Return (x, y) of the center of cell containing provided text 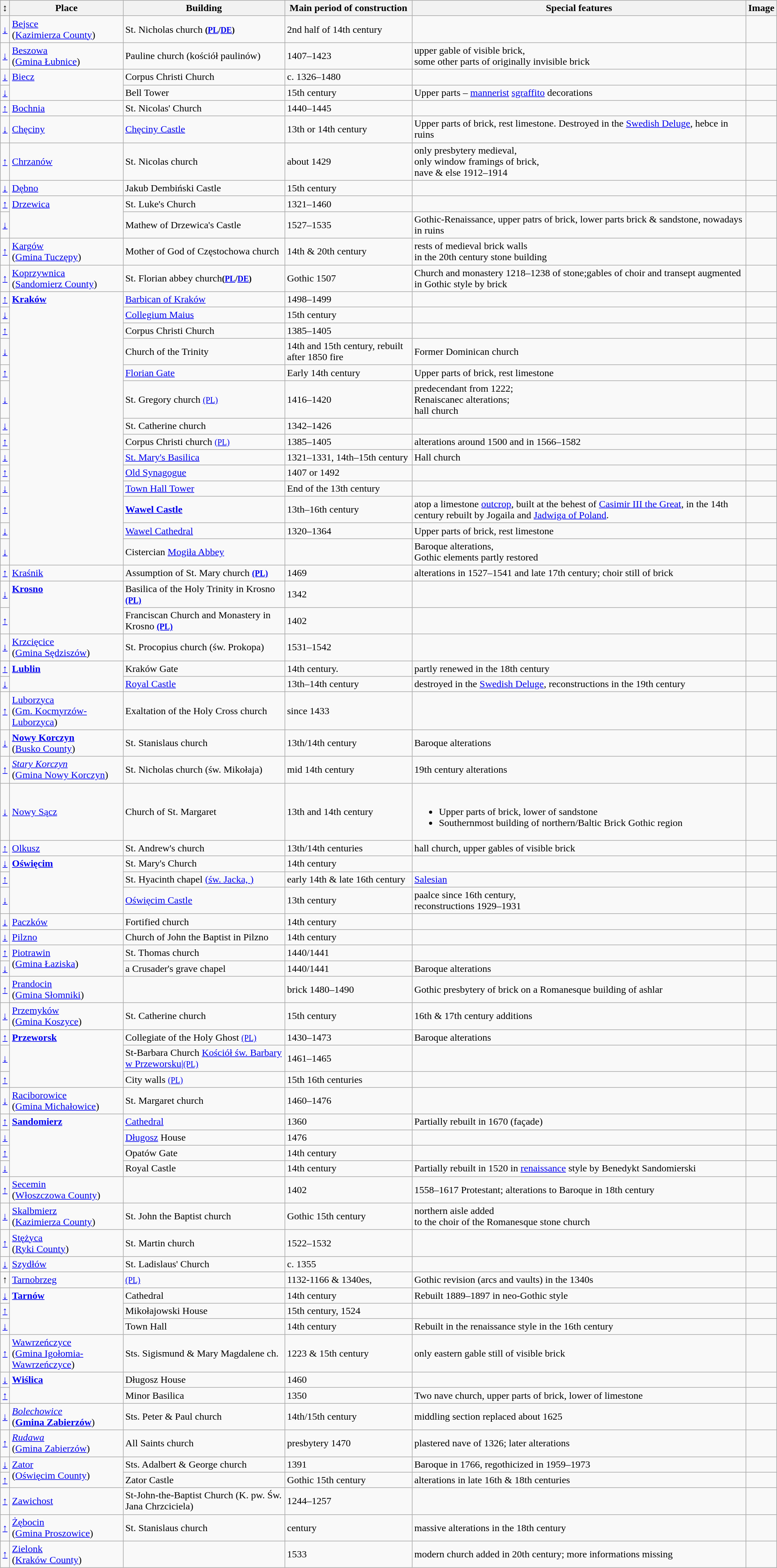
Mikołajowski House (204, 1311)
Rebuilt in the renaissance style in the 16th century (579, 1327)
1476 (348, 1137)
Kargów(Gmina Tuczępy) (66, 252)
alterations in 1527–1541 and late 17th century; choir still of brick (579, 573)
1350 (348, 1396)
13th/14th centuries (348, 848)
Image (761, 8)
Wawrzeńczyce(Gmina Igołomia-Wawrzeńczyce) (66, 1353)
Church and monastery 1218–1238 of stone;gables of choir and transept augmented in Gothic style by brick (579, 278)
St. Nicholas church (PL/DE) (204, 29)
St. Martin church (204, 1243)
St. Mary's Church (204, 864)
brick 1480–1490 (348, 990)
13th and 14th century (348, 812)
Partially rebuilt in 1520 in renaissance style by Benedykt Sandomierski (579, 1169)
alterations around 1500 and in 1566–1582 (579, 442)
14th century. (348, 669)
Krzcięcice(Gmina Sędziszów) (66, 647)
1391 (348, 1464)
Pauline church (kościół paulinów) (204, 56)
Cistercian Mogiła Abbey (204, 551)
Beszowa(Gmina Łubnice) (66, 56)
Raciborowice(Gmina Michałowice) (66, 1101)
Sts. Peter & Paul church (204, 1417)
alterations in late 16th & 18th centuries (579, 1480)
Opatów Gate (204, 1153)
St. John the Baptist church (204, 1216)
1440–1445 (348, 108)
(PL) (204, 1280)
14th & 20th century (348, 252)
Bolechowice(Gmina Zabierzów) (66, 1417)
Olkusz (66, 848)
1244–1257 (348, 1501)
Franciscan Church and Monastery in Krosno (PL) (204, 621)
14th and 15th century, rebuilt after 1850 fire (348, 352)
Koprzywnica(Sandomierz County) (66, 278)
Church of the Trinity (204, 352)
Gothic 1507 (348, 278)
early 14th & late 16th century (348, 879)
16th & 17th century additions (579, 1016)
Zator(Oświęcim County) (66, 1472)
only eastern gable still of visible brick (579, 1353)
upper gable of visible brick,some other parts of originally invisible brick (579, 56)
Stężyca(Ryki County) (66, 1243)
St. Margaret church (204, 1101)
a Crusader's grave chapel (204, 968)
St. Andrew's church (204, 848)
1461–1465 (348, 1059)
partly renewed in the 18th century (579, 669)
Salesian (579, 879)
Luborzyca(Gm. Kocmyrzów-Luborzyca) (66, 711)
Zawichost (66, 1501)
Pilzno (66, 937)
Wawel Castle (204, 510)
paalce since 16th century,reconstructions 1929–1931 (579, 901)
Kraśnik (66, 573)
Former Dominican church (579, 352)
Kraków Gate (204, 669)
St-John-the-Baptist Church (K. pw. Św. Jana Chrzciciela) (204, 1501)
St. Procopius church (św. Prokopa) (204, 647)
mid 14th century (348, 769)
Szydłów (66, 1264)
Building (204, 8)
hall church, upper gables of visible brick (579, 848)
St. Nicolas' Church (204, 108)
Gothic presbytery of brick on a Romanesque building of ashlar (579, 990)
End of the 13th century (348, 488)
City walls (PL) (204, 1080)
1430–1473 (348, 1037)
↕ (5, 8)
1342–1426 (348, 426)
Old Synagogue (204, 473)
1460 (348, 1380)
Piotrawin(Gmina Łaziska) (66, 960)
1533 (348, 1554)
Church of St. Margaret (204, 812)
St-Barbara Church Kościół św. Barbary w Przeworsku|(PL) (204, 1059)
Two nave church, upper parts of brick, lower of limestone (579, 1396)
Zator Castle (204, 1480)
1522–1532 (348, 1243)
Wiślica (66, 1388)
c. 1355 (348, 1264)
1527–1535 (348, 225)
19th century alterations (579, 769)
Main period of construction (348, 8)
1407 or 1492 (348, 473)
Early 14th century (348, 373)
13th century (348, 901)
Hall church (579, 457)
14th/15th century (348, 1417)
Exaltation of the Holy Cross church (204, 711)
Zielonk(Kraków County) (66, 1554)
massive alterations in the 18th century (579, 1527)
St. Florian abbey church(PL/DE) (204, 278)
only presbytery medieval,only window framings of brick,nave & else 1912–1914 (579, 161)
Upper parts – mannerist sgraffito decorations (579, 93)
1321–1331, 14th–15th century (348, 457)
century (348, 1527)
13th or 14th century (348, 129)
Sandomierz (66, 1145)
1531–1542 (348, 647)
Przeworsk (66, 1059)
presbytery 1470 (348, 1443)
2nd half of 14th century (348, 29)
rests of medieval brick wallsin the 20th century stone building (579, 252)
Church of John the Baptist in Pilzno (204, 937)
Tarnów (66, 1311)
Tarnobrzeg (66, 1280)
Chęciny (66, 129)
Town Hall (204, 1327)
Corpus Christi church (PL) (204, 442)
1558–1617 Protestant; alterations to Baroque in 18th century (579, 1190)
Jakub Dembiński Castle (204, 188)
St. Nicolas church (204, 161)
1416–1420 (348, 399)
Krosno (66, 608)
Nowy Korczyn(Busko County) (66, 743)
Gothic-Renaissance, upper patrs of brick, lower parts brick & sandstone, nowadays in ruins (579, 225)
Mathew of Drzewica's Castle (204, 225)
St. Ladislaus' Church (204, 1264)
Fortified church (204, 921)
Kraków (66, 429)
St. Hyacinth chapel (św. Jacka, ) (204, 879)
St. Gregory church (PL) (204, 399)
destroyed in the Swedish Deluge, reconstructions in the 19th century (579, 684)
Sts. Adalbert & George church (204, 1464)
Collegium Maius (204, 315)
Chęciny Castle (204, 129)
1223 & 15th century (348, 1353)
13th–14th century (348, 684)
All Saints church (204, 1443)
Baroque alterations,Gothic elements partly restored (579, 551)
Biecz (66, 85)
Rebuilt 1889–1897 in neo-Gothic style (579, 1295)
1407–1423 (348, 56)
15th 16th centuries (348, 1080)
Prandocin(Gmina Słomniki) (66, 990)
c. 1326–1480 (348, 77)
Bell Tower (204, 93)
St. Mary's Basilica (204, 457)
Florian Gate (204, 373)
Minor Basilica (204, 1396)
1321–1460 (348, 204)
Paczków (66, 921)
15th century, 1524 (348, 1311)
Bejsce(Kazimierza County) (66, 29)
Basilica of the Holy Trinity in Krosno (PL) (204, 594)
Oświęcim Castle (204, 901)
Bochnia (66, 108)
Mother of God of Częstochowa church (204, 252)
Stary Korczyn(Gmina Nowy Korczyn) (66, 769)
Place (66, 8)
Oświęcim (66, 885)
1342 (348, 594)
Drzewica (66, 217)
middling section replaced about 1625 (579, 1417)
Chrzanów (66, 161)
Upper parts of brick, lower of sandstoneSouthernmost building of northern/Baltic Brick Gothic region (579, 812)
modern church added in 20th century; more informations missing (579, 1554)
13th/14th century (348, 743)
Wawel Cathedral (204, 531)
Lublin (66, 676)
predecendant from 1222;Renaiscanec alterations;hall church (579, 399)
1498–1499 (348, 300)
Partially rebuilt in 1670 (façade) (579, 1122)
Secemin(Włoszczowa County) (66, 1190)
1320–1364 (348, 531)
Przemyków(Gmina Koszyce) (66, 1016)
plastered nave of 1326; later alterations (579, 1443)
1132-1166 & 1340es, (348, 1280)
about 1429 (348, 161)
Skalbmierz(Kazimierza County) (66, 1216)
St. Nicholas church (św. Mikołaja) (204, 769)
St. Luke's Church (204, 204)
Collegiate of the Holy Ghost (PL) (204, 1037)
since 1433 (348, 711)
1469 (348, 573)
Nowy Sącz (66, 812)
Barbican of Kraków (204, 300)
Town Hall Tower (204, 488)
St. Thomas church (204, 953)
atop a limestone outcrop, built at the behest of Casimir III the Great, in the 14th century rebuilt by Jogaila and Jadwiga of Poland. (579, 510)
Sts. Sigismund & Mary Magdalene ch. (204, 1353)
Żębocin(Gmina Proszowice) (66, 1527)
Rudawa(Gmina Zabierzów) (66, 1443)
Assumption of St. Mary church (PL) (204, 573)
Special features (579, 8)
northern aisle addedto the choir of the Romanesque stone church (579, 1216)
1460–1476 (348, 1101)
Gothic revision (arcs and vaults) in the 1340s (579, 1280)
Baroque in 1766, regothicized in 1959–1973 (579, 1464)
1360 (348, 1122)
Dębno (66, 188)
13th–16th century (348, 510)
Upper parts of brick, rest limestone. Destroyed in the Swedish Deluge, hebce in ruins (579, 129)
